Provide the [x, y] coordinate of the cell's center where the given text is located.  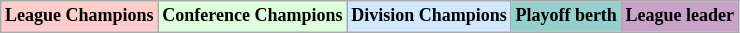
Playoff berth [566, 16]
Division Champions [429, 16]
League Champions [80, 16]
League leader [680, 16]
Conference Champions [252, 16]
